Return [x, y] of the center of cell containing provided text 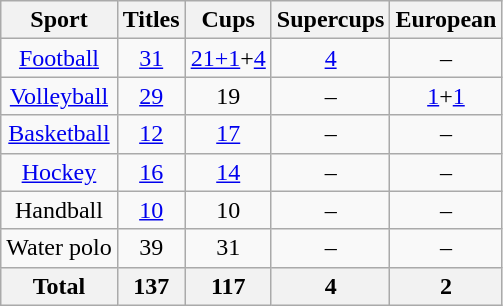
29 [151, 96]
Titles [151, 20]
39 [151, 248]
21+1+4 [228, 58]
1+1 [446, 96]
14 [228, 172]
12 [151, 134]
2 [446, 286]
Water polo [59, 248]
17 [228, 134]
Football [59, 58]
Basketball [59, 134]
Cups [228, 20]
16 [151, 172]
Sport [59, 20]
19 [228, 96]
137 [151, 286]
Handball [59, 210]
Supercups [330, 20]
Hockey [59, 172]
European [446, 20]
117 [228, 286]
Volleyball [59, 96]
Total [59, 286]
